Return the [X, Y] coordinate for the center point of the cell that contains the specified text.  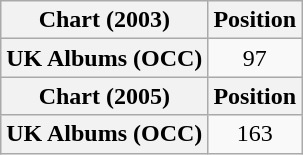
163 [255, 134]
Chart (2003) [104, 20]
Chart (2005) [104, 96]
97 [255, 58]
